Extract the [X, Y] coordinate from the center of the cell holding the provided text.  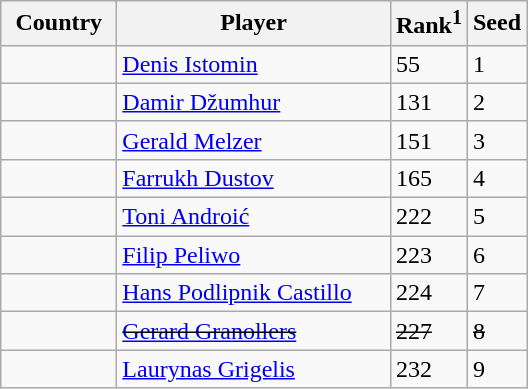
Laurynas Grigelis [254, 369]
1 [496, 64]
224 [428, 293]
Damir Džumhur [254, 102]
Rank1 [428, 24]
223 [428, 255]
7 [496, 293]
Player [254, 24]
2 [496, 102]
151 [428, 140]
5 [496, 217]
Denis Istomin [254, 64]
Farrukh Dustov [254, 178]
227 [428, 331]
4 [496, 178]
3 [496, 140]
165 [428, 178]
Gerard Granollers [254, 331]
8 [496, 331]
232 [428, 369]
6 [496, 255]
Seed [496, 24]
9 [496, 369]
131 [428, 102]
Hans Podlipnik Castillo [254, 293]
Gerald Melzer [254, 140]
222 [428, 217]
55 [428, 64]
Filip Peliwo [254, 255]
Toni Androić [254, 217]
Country [59, 24]
